Identify which cell holds the provided text, then report its (x, y) central coordinate. 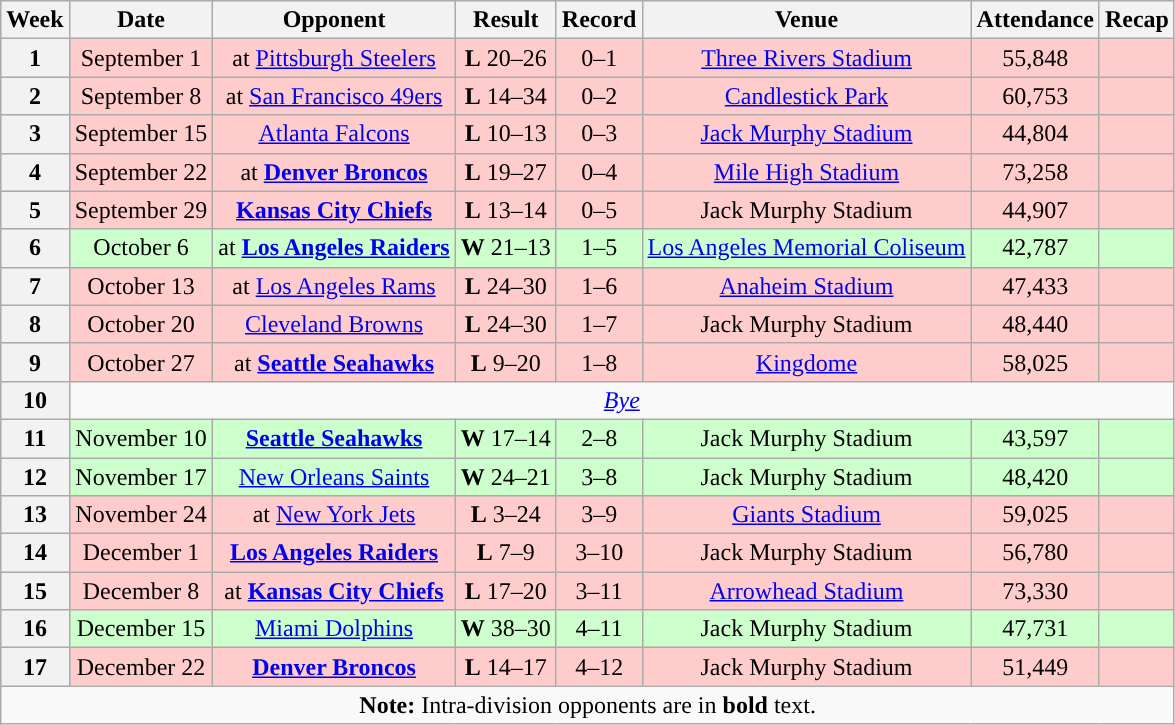
Kingdome (806, 362)
13 (35, 515)
0–2 (599, 96)
14 (35, 553)
Arrowhead Stadium (806, 591)
at New York Jets (334, 515)
December 8 (141, 591)
Note: Intra-division opponents are in bold text. (588, 705)
44,907 (1035, 210)
Kansas City Chiefs (334, 210)
0–5 (599, 210)
Result (506, 20)
2–8 (599, 438)
4–11 (599, 629)
Denver Broncos (334, 667)
October 27 (141, 362)
Candlestick Park (806, 96)
at Los Angeles Rams (334, 286)
L 19–27 (506, 172)
48,420 (1035, 477)
at Seattle Seahawks (334, 362)
Venue (806, 20)
Attendance (1035, 20)
September 29 (141, 210)
73,330 (1035, 591)
Seattle Seahawks (334, 438)
73,258 (1035, 172)
New Orleans Saints (334, 477)
L 3–24 (506, 515)
Recap (1136, 20)
W 24–21 (506, 477)
3–10 (599, 553)
47,433 (1035, 286)
1–8 (599, 362)
Bye (622, 400)
Record (599, 20)
10 (35, 400)
1–5 (599, 248)
October 20 (141, 324)
9 (35, 362)
W 17–14 (506, 438)
Cleveland Browns (334, 324)
42,787 (1035, 248)
at Kansas City Chiefs (334, 591)
L 17–20 (506, 591)
December 22 (141, 667)
Opponent (334, 20)
3 (35, 134)
3–11 (599, 591)
L 13–14 (506, 210)
L 7–9 (506, 553)
at Denver Broncos (334, 172)
L 20–26 (506, 58)
8 (35, 324)
L 14–17 (506, 667)
Three Rivers Stadium (806, 58)
December 15 (141, 629)
at Pittsburgh Steelers (334, 58)
September 1 (141, 58)
Giants Stadium (806, 515)
October 13 (141, 286)
Date (141, 20)
16 (35, 629)
at Los Angeles Raiders (334, 248)
3–9 (599, 515)
L 9–20 (506, 362)
September 22 (141, 172)
59,025 (1035, 515)
5 (35, 210)
Week (35, 20)
55,848 (1035, 58)
Los Angeles Memorial Coliseum (806, 248)
0–1 (599, 58)
17 (35, 667)
Los Angeles Raiders (334, 553)
15 (35, 591)
November 24 (141, 515)
11 (35, 438)
51,449 (1035, 667)
W 21–13 (506, 248)
3–8 (599, 477)
Anaheim Stadium (806, 286)
44,804 (1035, 134)
48,440 (1035, 324)
58,025 (1035, 362)
L 10–13 (506, 134)
4 (35, 172)
November 17 (141, 477)
1 (35, 58)
0–4 (599, 172)
0–3 (599, 134)
October 6 (141, 248)
47,731 (1035, 629)
6 (35, 248)
Miami Dolphins (334, 629)
4–12 (599, 667)
60,753 (1035, 96)
12 (35, 477)
September 15 (141, 134)
56,780 (1035, 553)
November 10 (141, 438)
Atlanta Falcons (334, 134)
7 (35, 286)
1–6 (599, 286)
1–7 (599, 324)
September 8 (141, 96)
Mile High Stadium (806, 172)
at San Francisco 49ers (334, 96)
2 (35, 96)
L 14–34 (506, 96)
December 1 (141, 553)
W 38–30 (506, 629)
43,597 (1035, 438)
